Capture the cell that displays the provided text and extract its [x, y] central coordinate. 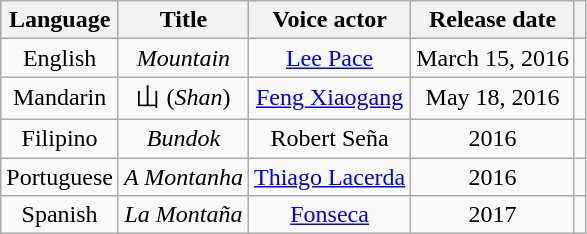
Language [60, 20]
Robert Seña [329, 138]
2017 [493, 215]
Feng Xiaogang [329, 98]
Release date [493, 20]
Portuguese [60, 177]
English [60, 58]
Fonseca [329, 215]
Thiago Lacerda [329, 177]
Mountain [183, 58]
March 15, 2016 [493, 58]
Bundok [183, 138]
Mandarin [60, 98]
Title [183, 20]
A Montanha [183, 177]
Lee Pace [329, 58]
Voice actor [329, 20]
La Montaña [183, 215]
山 (Shan) [183, 98]
Filipino [60, 138]
May 18, 2016 [493, 98]
Spanish [60, 215]
